Scan for the cell matching the given text and deliver its (x, y) coordinate at center. 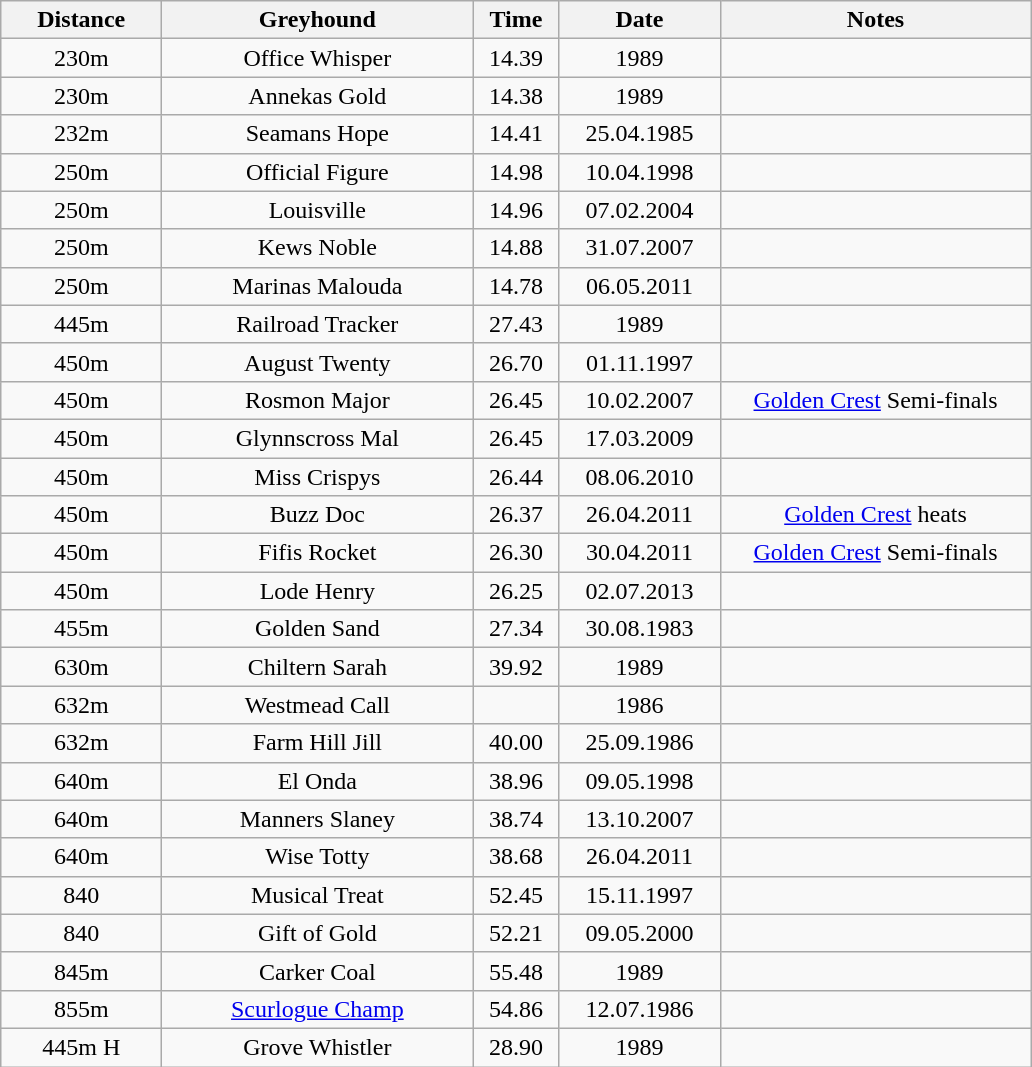
Rosmon Major (318, 400)
38.74 (516, 819)
26.30 (516, 553)
13.10.2007 (640, 819)
14.96 (516, 210)
54.86 (516, 1009)
12.07.1986 (640, 1009)
52.21 (516, 933)
14.88 (516, 248)
Chiltern Sarah (318, 667)
15.11.1997 (640, 895)
14.78 (516, 286)
Manners Slaney (318, 819)
Buzz Doc (318, 515)
445m H (82, 1047)
Time (516, 20)
Notes (876, 20)
Marinas Malouda (318, 286)
14.39 (516, 58)
40.00 (516, 743)
10.04.1998 (640, 172)
Scurlogue Champ (318, 1009)
Wise Totty (318, 857)
Annekas Gold (318, 96)
17.03.2009 (640, 438)
Greyhound (318, 20)
Distance (82, 20)
Miss Crispys (318, 477)
02.07.2013 (640, 591)
Office Whisper (318, 58)
Golden Crest heats (876, 515)
06.05.2011 (640, 286)
Grove Whistler (318, 1047)
14.38 (516, 96)
27.43 (516, 324)
31.07.2007 (640, 248)
Gift of Gold (318, 933)
Fifis Rocket (318, 553)
El Onda (318, 781)
30.08.1983 (640, 629)
07.02.2004 (640, 210)
08.06.2010 (640, 477)
26.44 (516, 477)
Glynnscross Mal (318, 438)
Kews Noble (318, 248)
Golden Sand (318, 629)
55.48 (516, 971)
30.04.2011 (640, 553)
25.04.1985 (640, 134)
01.11.1997 (640, 362)
09.05.1998 (640, 781)
Carker Coal (318, 971)
28.90 (516, 1047)
26.70 (516, 362)
38.68 (516, 857)
38.96 (516, 781)
Date (640, 20)
August Twenty (318, 362)
445m (82, 324)
10.02.2007 (640, 400)
26.25 (516, 591)
Lode Henry (318, 591)
232m (82, 134)
Musical Treat (318, 895)
1986 (640, 705)
Farm Hill Jill (318, 743)
630m (82, 667)
52.45 (516, 895)
27.34 (516, 629)
Seamans Hope (318, 134)
14.98 (516, 172)
26.37 (516, 515)
14.41 (516, 134)
Railroad Tracker (318, 324)
Official Figure (318, 172)
845m (82, 971)
855m (82, 1009)
Louisville (318, 210)
Westmead Call (318, 705)
455m (82, 629)
39.92 (516, 667)
09.05.2000 (640, 933)
25.09.1986 (640, 743)
